Provide the [X, Y] coordinate of the cell's center where the given text is located.  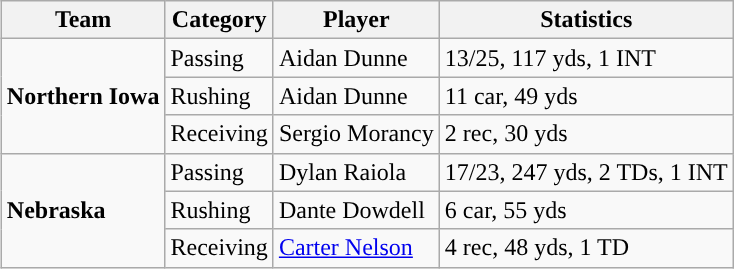
Northern Iowa [83, 96]
Team [83, 20]
17/23, 247 yds, 2 TDs, 1 INT [586, 172]
2 rec, 30 yds [586, 134]
11 car, 49 yds [586, 96]
Category [219, 20]
Carter Nelson [356, 248]
Sergio Morancy [356, 134]
Player [356, 20]
13/25, 117 yds, 1 INT [586, 58]
Nebraska [83, 210]
4 rec, 48 yds, 1 TD [586, 248]
6 car, 55 yds [586, 210]
Dante Dowdell [356, 210]
Statistics [586, 20]
Dylan Raiola [356, 172]
